Pinpoint the cell where the given text exists, returning its [x, y] midpoint coordinate. 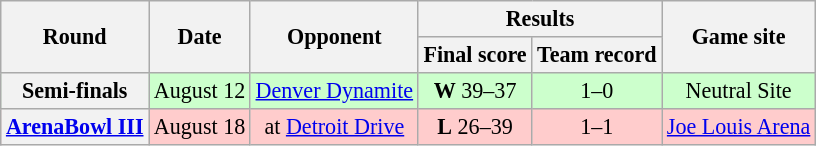
August 18 [200, 126]
Neutral Site [739, 90]
Round [75, 36]
August 12 [200, 90]
L 26–39 [475, 126]
W 39–37 [475, 90]
Game site [739, 36]
1–1 [597, 126]
Results [540, 18]
Semi-finals [75, 90]
Team record [597, 54]
Denver Dynamite [334, 90]
Joe Louis Arena [739, 126]
Date [200, 36]
at Detroit Drive [334, 126]
Opponent [334, 36]
ArenaBowl III [75, 126]
Final score [475, 54]
1–0 [597, 90]
